Extract the [X, Y] coordinate from the center of the cell holding the provided text.  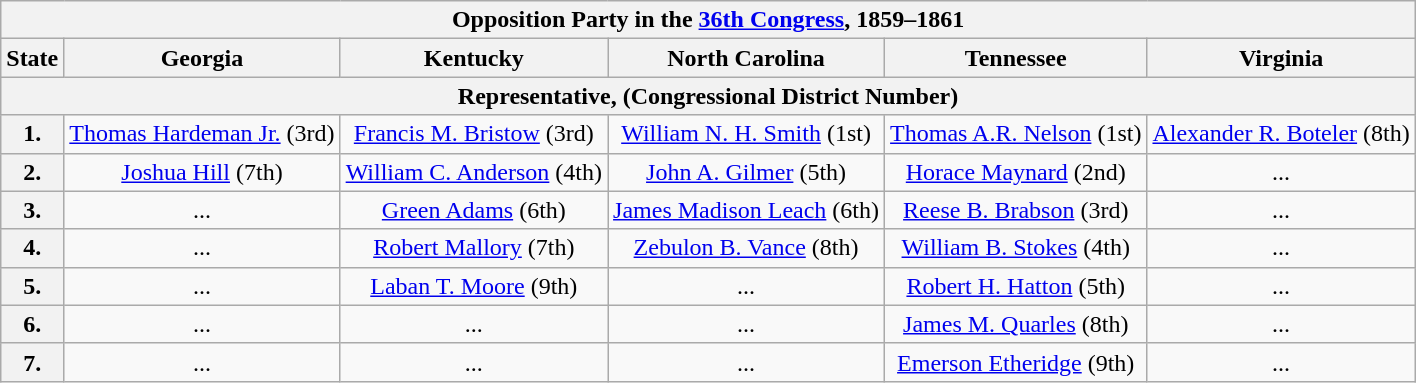
State [32, 58]
3. [32, 210]
James Madison Leach (6th) [746, 210]
Zebulon B. Vance (8th) [746, 248]
Thomas Hardeman Jr. (3rd) [202, 134]
Tennessee [1016, 58]
Francis M. Bristow (3rd) [474, 134]
4. [32, 248]
Joshua Hill (7th) [202, 172]
Opposition Party in the 36th Congress, 1859–1861 [708, 20]
William B. Stokes (4th) [1016, 248]
Green Adams (6th) [474, 210]
2. [32, 172]
North Carolina [746, 58]
1. [32, 134]
Alexander R. Boteler (8th) [1281, 134]
7. [32, 362]
Kentucky [474, 58]
Emerson Etheridge (9th) [1016, 362]
William N. H. Smith (1st) [746, 134]
William C. Anderson (4th) [474, 172]
Laban T. Moore (9th) [474, 286]
Robert Mallory (7th) [474, 248]
James M. Quarles (8th) [1016, 324]
5. [32, 286]
Robert H. Hatton (5th) [1016, 286]
Thomas A.R. Nelson (1st) [1016, 134]
John A. Gilmer (5th) [746, 172]
Horace Maynard (2nd) [1016, 172]
Virginia [1281, 58]
Representative, (Congressional District Number) [708, 96]
Georgia [202, 58]
Reese B. Brabson (3rd) [1016, 210]
6. [32, 324]
